From the cell containing the given text, extract its center point as (X, Y) coordinate. 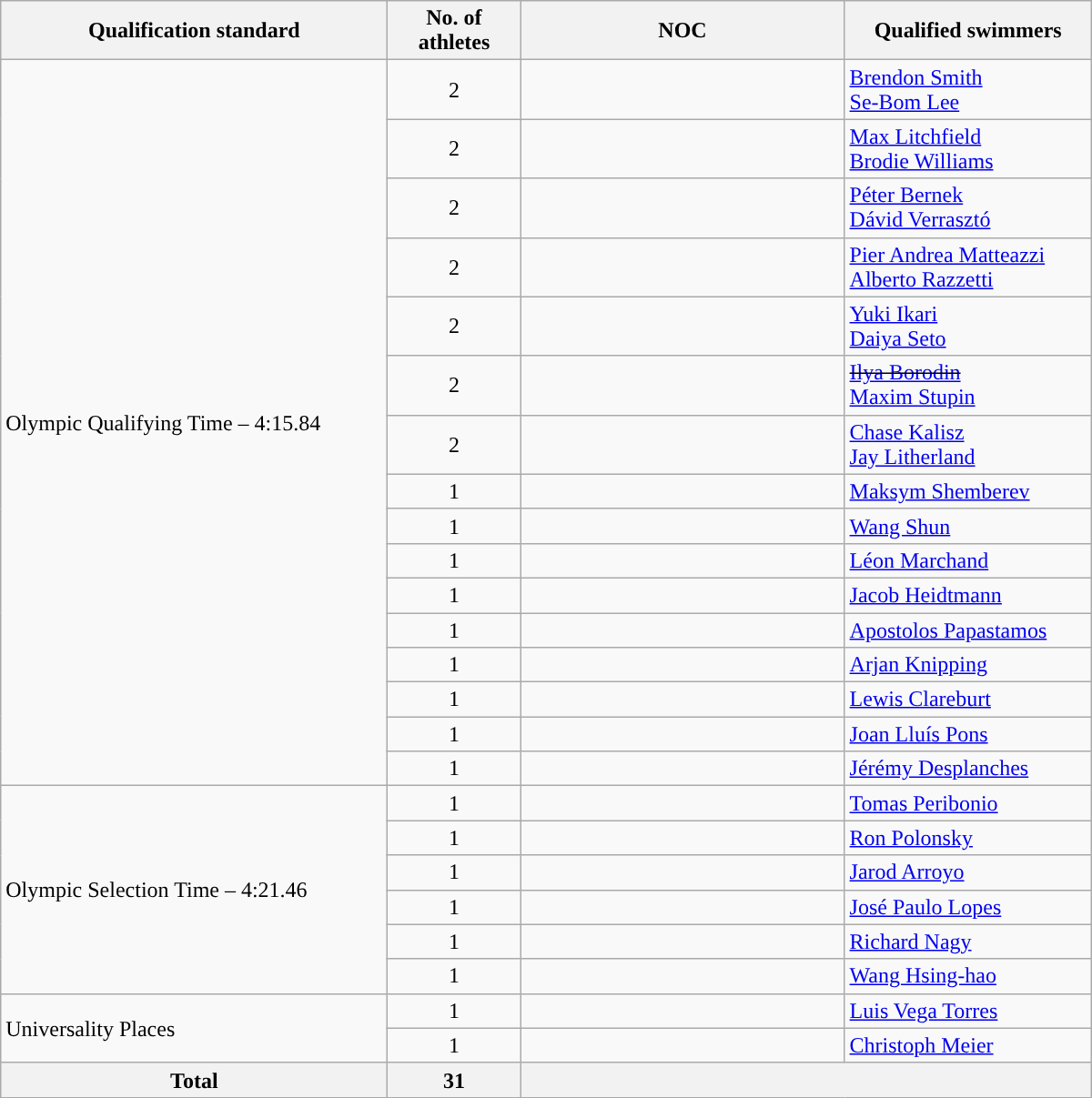
Ilya BorodinMaxim Stupin (968, 386)
Jarod Arroyo (968, 872)
Joan Lluís Pons (968, 734)
Olympic Selection Time – 4:21.46 (195, 890)
No. of athletes (454, 31)
Maksym Shemberev (968, 491)
Yuki IkariDaiya Seto (968, 326)
Pier Andrea MatteazziAlberto Razzetti (968, 267)
Léon Marchand (968, 560)
Ron Polonsky (968, 838)
Arjan Knipping (968, 665)
NOC (682, 31)
Universality Places (195, 1028)
José Paulo Lopes (968, 907)
Brendon SmithSe-Bom Lee (968, 89)
Olympic Qualifying Time – 4:15.84 (195, 423)
Apostolos Papastamos (968, 630)
Jacob Heidtmann (968, 595)
Qualified swimmers (968, 31)
Richard Nagy (968, 942)
Tomas Peribonio (968, 803)
Wang Shun (968, 526)
Luis Vega Torres (968, 1011)
Chase KaliszJay Litherland (968, 444)
31 (454, 1080)
Lewis Clareburt (968, 700)
Qualification standard (195, 31)
Jérémy Desplanches (968, 769)
Wang Hsing-hao (968, 976)
Max LitchfieldBrodie Williams (968, 149)
Total (195, 1080)
Christoph Meier (968, 1045)
Péter BernekDávid Verrasztó (968, 207)
